Locate the cell with the specified text and output its (X, Y) center coordinate. 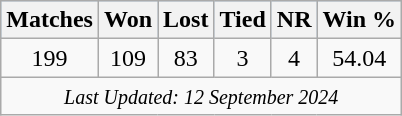
Won (128, 20)
Matches (50, 20)
Last Updated: 12 September 2024 (202, 96)
199 (50, 58)
Tied (242, 20)
Win % (360, 20)
NR (294, 20)
3 (242, 58)
4 (294, 58)
109 (128, 58)
83 (186, 58)
Lost (186, 20)
54.04 (360, 58)
